Identify which cell holds the provided text, then report its [X, Y] central coordinate. 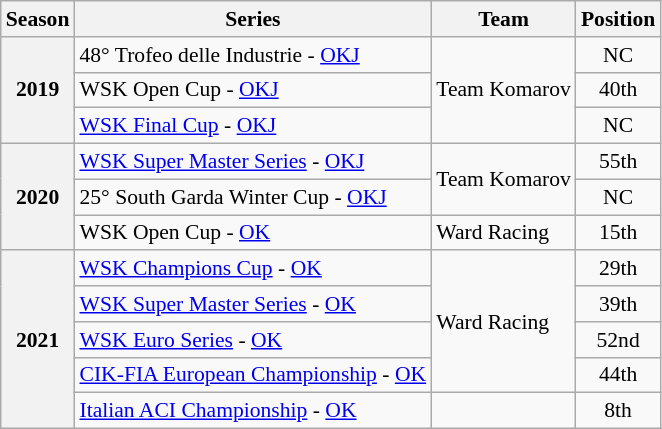
WSK Euro Series - OK [252, 340]
2020 [38, 198]
Series [252, 19]
WSK Open Cup - OK [252, 233]
Team [504, 19]
40th [618, 90]
WSK Champions Cup - OK [252, 269]
8th [618, 411]
CIK-FIA European Championship - OK [252, 375]
Season [38, 19]
Italian ACI Championship - OK [252, 411]
25° South Garda Winter Cup - OKJ [252, 197]
2021 [38, 340]
2019 [38, 90]
29th [618, 269]
52nd [618, 340]
55th [618, 162]
WSK Super Master Series - OKJ [252, 162]
15th [618, 233]
Position [618, 19]
48° Trofeo delle Industrie - OKJ [252, 55]
WSK Super Master Series - OK [252, 304]
44th [618, 375]
WSK Final Cup - OKJ [252, 126]
WSK Open Cup - OKJ [252, 90]
39th [618, 304]
